Search for the cell housing the specified text and yield its (X, Y) center coordinate. 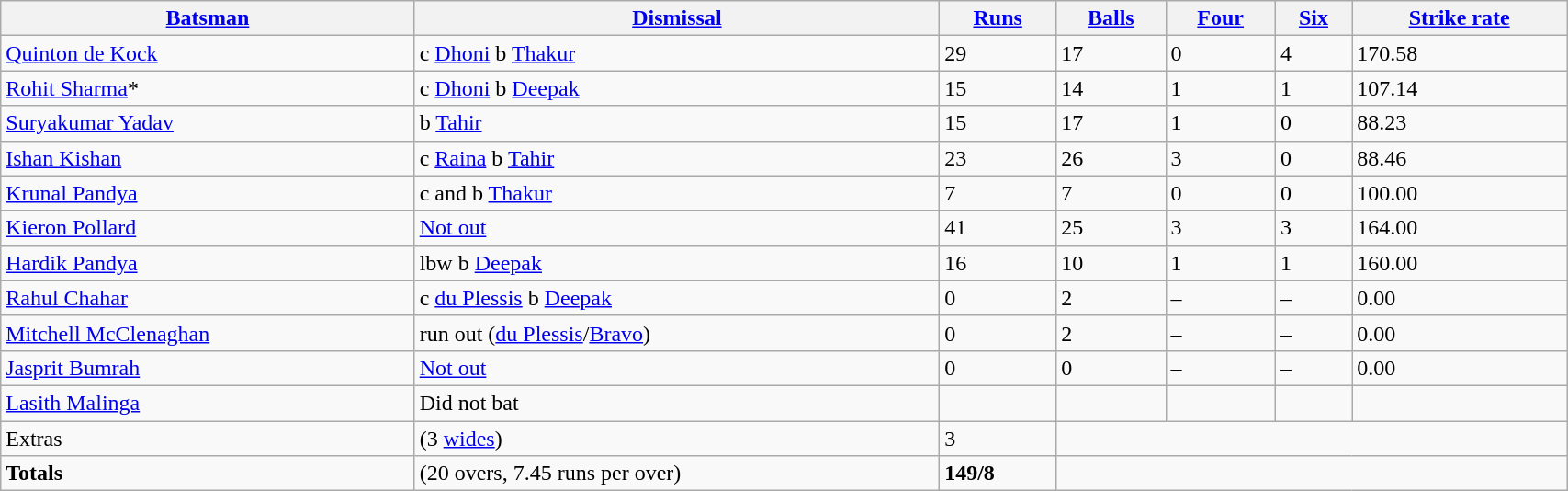
149/8 (998, 474)
Totals (208, 474)
29 (998, 53)
88.23 (1460, 123)
Four (1220, 18)
170.58 (1460, 53)
c Raina b Tahir (676, 158)
b Tahir (676, 123)
41 (998, 228)
Lasith Malinga (208, 403)
c Dhoni b Thakur (676, 53)
lbw b Deepak (676, 263)
Jasprit Bumrah (208, 368)
Krunal Pandya (208, 193)
Rohit Sharma* (208, 88)
88.46 (1460, 158)
100.00 (1460, 193)
(20 overs, 7.45 runs per over) (676, 474)
26 (1111, 158)
Suryakumar Yadav (208, 123)
Quinton de Kock (208, 53)
14 (1111, 88)
23 (998, 158)
16 (998, 263)
run out (du Plessis/Bravo) (676, 333)
Runs (998, 18)
Ishan Kishan (208, 158)
Dismissal (676, 18)
Balls (1111, 18)
107.14 (1460, 88)
Mitchell McClenaghan (208, 333)
Six (1314, 18)
25 (1111, 228)
4 (1314, 53)
c du Plessis b Deepak (676, 298)
164.00 (1460, 228)
160.00 (1460, 263)
c and b Thakur (676, 193)
(3 wides) (676, 439)
Strike rate (1460, 18)
Did not bat (676, 403)
Hardik Pandya (208, 263)
Rahul Chahar (208, 298)
Batsman (208, 18)
Kieron Pollard (208, 228)
Extras (208, 439)
10 (1111, 263)
c Dhoni b Deepak (676, 88)
